From the cell containing the given text, extract its center point as [X, Y] coordinate. 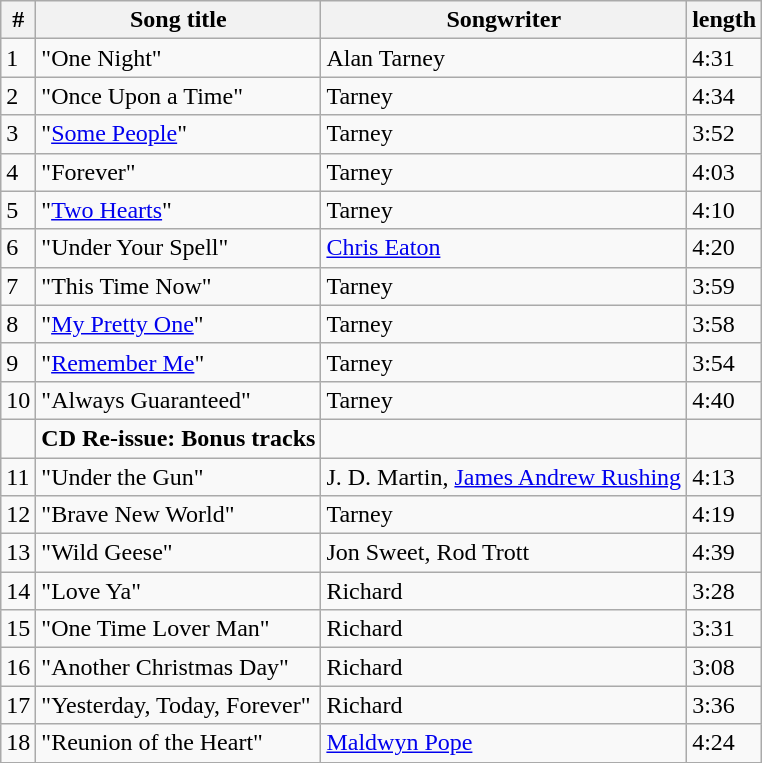
"Under Your Spell" [178, 248]
"Yesterday, Today, Forever" [178, 705]
"One Time Lover Man" [178, 629]
"Some People" [178, 134]
5 [18, 210]
4:34 [724, 96]
3:36 [724, 705]
"One Night" [178, 58]
4:20 [724, 248]
11 [18, 477]
Chris Eaton [504, 248]
"Always Guaranteed" [178, 400]
4:40 [724, 400]
Maldwyn Pope [504, 743]
Song title [178, 20]
2 [18, 96]
Jon Sweet, Rod Trott [504, 553]
"Reunion of the Heart" [178, 743]
17 [18, 705]
16 [18, 667]
Songwriter [504, 20]
10 [18, 400]
4:03 [724, 172]
"My Pretty One" [178, 324]
CD Re-issue: Bonus tracks [178, 438]
1 [18, 58]
3:31 [724, 629]
4:24 [724, 743]
3:28 [724, 591]
6 [18, 248]
4:13 [724, 477]
"Once Upon a Time" [178, 96]
J. D. Martin, James Andrew Rushing [504, 477]
length [724, 20]
3:08 [724, 667]
13 [18, 553]
"Brave New World" [178, 515]
4:31 [724, 58]
7 [18, 286]
15 [18, 629]
12 [18, 515]
4 [18, 172]
3 [18, 134]
18 [18, 743]
Alan Tarney [504, 58]
"Two Hearts" [178, 210]
9 [18, 362]
4:39 [724, 553]
3:59 [724, 286]
14 [18, 591]
4:19 [724, 515]
4:10 [724, 210]
"Under the Gun" [178, 477]
"Forever" [178, 172]
3:52 [724, 134]
8 [18, 324]
3:54 [724, 362]
"Another Christmas Day" [178, 667]
"Love Ya" [178, 591]
"Remember Me" [178, 362]
"Wild Geese" [178, 553]
3:58 [724, 324]
"This Time Now" [178, 286]
# [18, 20]
